Extract the [X, Y] coordinate from the center of the cell holding the provided text.  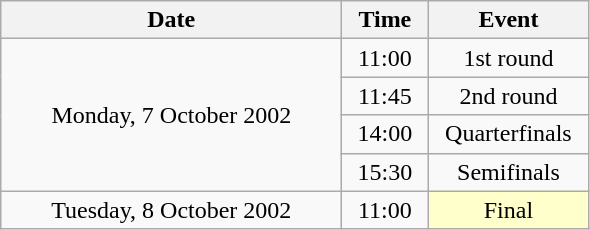
11:45 [385, 96]
15:30 [385, 172]
Final [508, 210]
1st round [508, 58]
Time [385, 20]
Tuesday, 8 October 2002 [172, 210]
Monday, 7 October 2002 [172, 115]
Quarterfinals [508, 134]
Date [172, 20]
Semifinals [508, 172]
Event [508, 20]
14:00 [385, 134]
2nd round [508, 96]
